Detect which cell encompasses the target text, then output its [x, y] center coordinate. 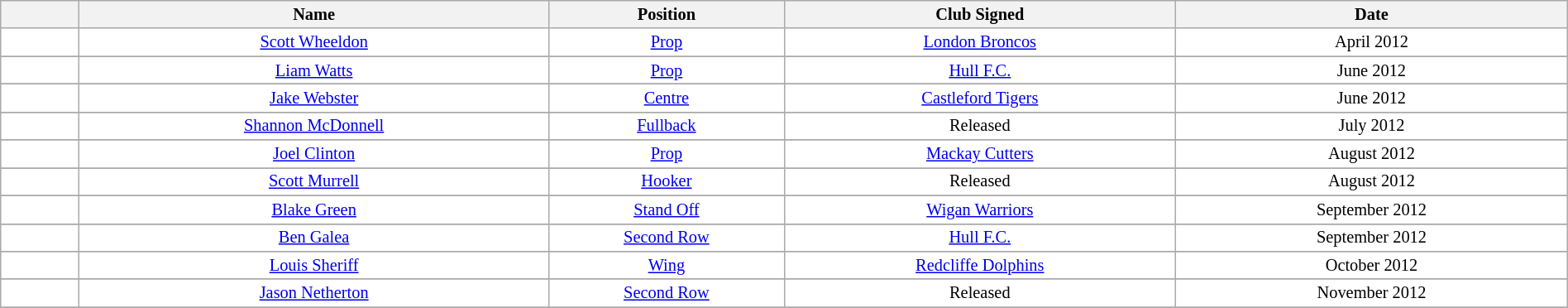
Scott Wheeldon [313, 42]
Wigan Warriors [980, 209]
November 2012 [1372, 293]
Date [1372, 14]
Centre [667, 98]
Jake Webster [313, 98]
Louis Sheriff [313, 265]
Name [313, 14]
Shannon McDonnell [313, 126]
Hooker [667, 181]
Jason Netherton [313, 293]
Mackay Cutters [980, 154]
London Broncos [980, 42]
Position [667, 14]
Scott Murrell [313, 181]
October 2012 [1372, 265]
Stand Off [667, 209]
Wing [667, 265]
April 2012 [1372, 42]
Ben Galea [313, 238]
Castleford Tigers [980, 98]
Club Signed [980, 14]
Fullback [667, 126]
Joel Clinton [313, 154]
Liam Watts [313, 70]
July 2012 [1372, 126]
Redcliffe Dolphins [980, 265]
Blake Green [313, 209]
